For the text-containing cell, return its midpoint in (x, y) coordinate format. 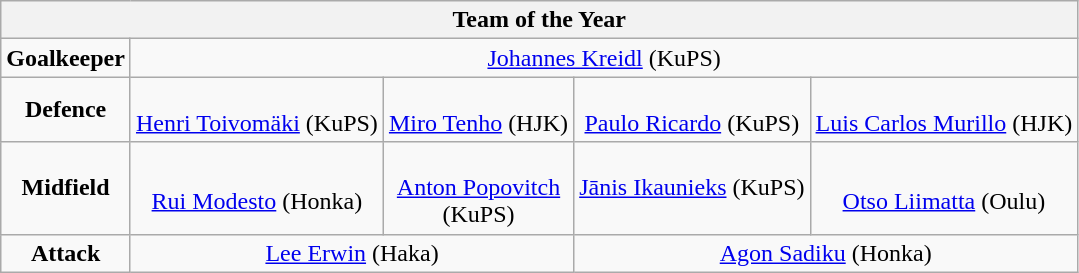
Rui Modesto (Honka) (256, 188)
Miro Tenho (HJK) (478, 110)
Defence (66, 110)
Attack (66, 253)
Agon Sadiku (Honka) (826, 253)
Goalkeeper (66, 58)
Lee Erwin (Haka) (352, 253)
Team of the Year (540, 20)
Jānis Ikaunieks (KuPS) (692, 188)
Otso Liimatta (Oulu) (944, 188)
Henri Toivomäki (KuPS) (256, 110)
Anton Popovitch(KuPS) (478, 188)
Midfield (66, 188)
Paulo Ricardo (KuPS) (692, 110)
Johannes Kreidl (KuPS) (604, 58)
Luis Carlos Murillo (HJK) (944, 110)
